Scan for the cell matching the given text and deliver its [x, y] coordinate at center. 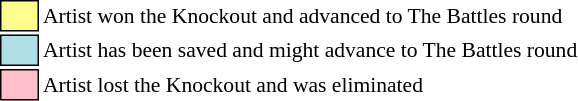
Artist won the Knockout and advanced to The Battles round [310, 16]
Artist lost the Knockout and was eliminated [310, 85]
Artist has been saved and might advance to The Battles round [310, 50]
